Scan for the cell matching the given text and deliver its (x, y) coordinate at center. 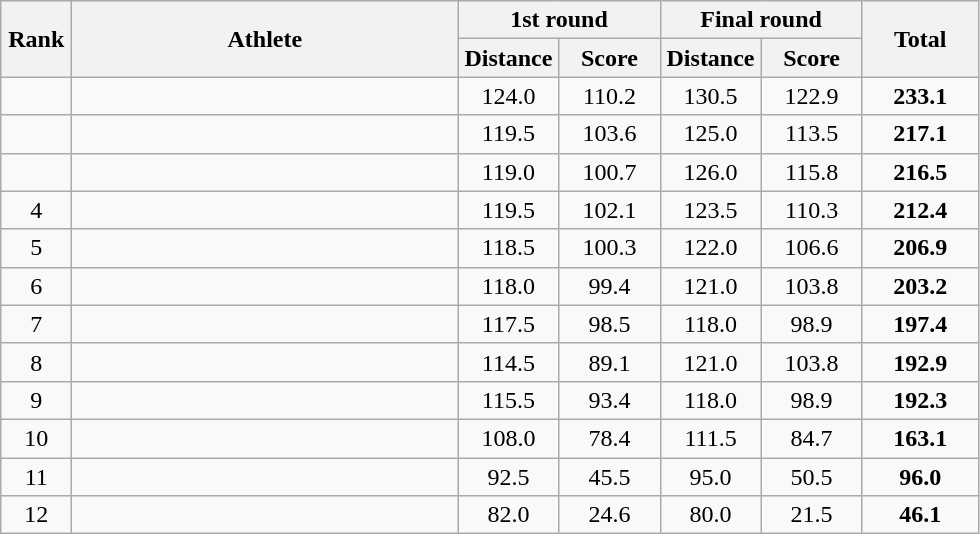
110.3 (812, 210)
Final round (761, 20)
117.5 (508, 324)
78.4 (610, 438)
125.0 (710, 134)
113.5 (812, 134)
115.8 (812, 172)
95.0 (710, 477)
118.5 (508, 248)
106.6 (812, 248)
216.5 (920, 172)
12 (36, 515)
102.1 (610, 210)
11 (36, 477)
Total (920, 39)
108.0 (508, 438)
Athlete (265, 39)
122.0 (710, 248)
92.5 (508, 477)
100.3 (610, 248)
233.1 (920, 96)
82.0 (508, 515)
99.4 (610, 286)
197.4 (920, 324)
5 (36, 248)
46.1 (920, 515)
9 (36, 400)
206.9 (920, 248)
7 (36, 324)
4 (36, 210)
96.0 (920, 477)
111.5 (710, 438)
Rank (36, 39)
80.0 (710, 515)
10 (36, 438)
1st round (559, 20)
163.1 (920, 438)
103.6 (610, 134)
8 (36, 362)
89.1 (610, 362)
21.5 (812, 515)
124.0 (508, 96)
110.2 (610, 96)
114.5 (508, 362)
122.9 (812, 96)
212.4 (920, 210)
192.3 (920, 400)
192.9 (920, 362)
6 (36, 286)
45.5 (610, 477)
130.5 (710, 96)
50.5 (812, 477)
217.1 (920, 134)
126.0 (710, 172)
93.4 (610, 400)
98.5 (610, 324)
84.7 (812, 438)
100.7 (610, 172)
24.6 (610, 515)
123.5 (710, 210)
115.5 (508, 400)
203.2 (920, 286)
119.0 (508, 172)
